From the cell containing the given text, extract its center point as (x, y) coordinate. 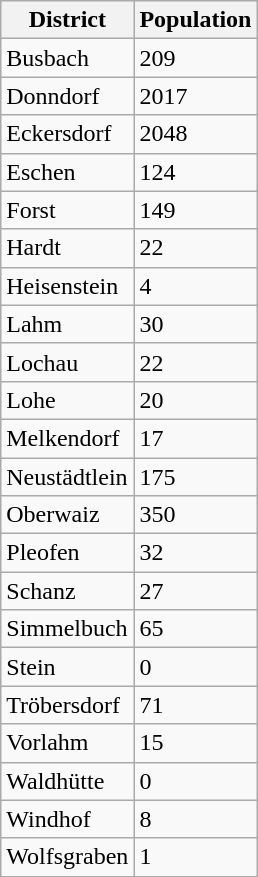
Melkendorf (68, 438)
Vorlahm (68, 743)
65 (196, 629)
149 (196, 210)
Donndorf (68, 96)
Eckersdorf (68, 134)
Forst (68, 210)
209 (196, 58)
Lochau (68, 362)
Hardt (68, 248)
1 (196, 857)
2017 (196, 96)
Schanz (68, 591)
Oberwaiz (68, 515)
32 (196, 553)
175 (196, 477)
District (68, 20)
Stein (68, 667)
Neustädtlein (68, 477)
4 (196, 286)
20 (196, 400)
30 (196, 324)
Busbach (68, 58)
Pleofen (68, 553)
124 (196, 172)
15 (196, 743)
Simmelbuch (68, 629)
Lohe (68, 400)
8 (196, 819)
Lahm (68, 324)
Waldhütte (68, 781)
Windhof (68, 819)
2048 (196, 134)
Tröbersdorf (68, 705)
Wolfsgraben (68, 857)
71 (196, 705)
17 (196, 438)
Eschen (68, 172)
350 (196, 515)
Population (196, 20)
Heisenstein (68, 286)
27 (196, 591)
